Determine the (x, y) coordinate at the center of the cell enclosing the given text.  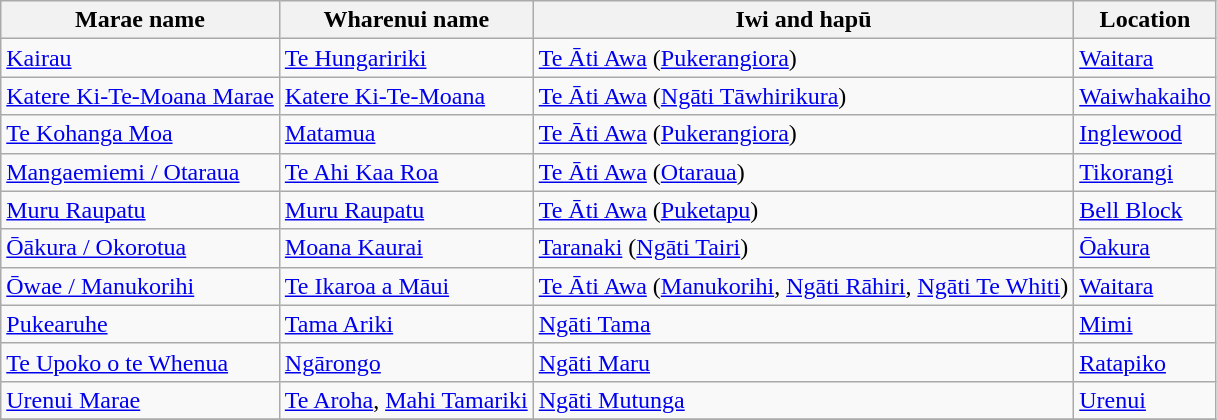
Ngārongo (406, 362)
Wharenui name (406, 20)
Moana Kaurai (406, 248)
Ngāti Mutunga (804, 400)
Location (1145, 20)
Te Āti Awa (Ngāti Tāwhirikura) (804, 96)
Ōakura (1145, 248)
Ratapiko (1145, 362)
Urenui (1145, 400)
Pukearuhe (140, 324)
Marae name (140, 20)
Te Āti Awa (Otaraua) (804, 172)
Urenui Marae (140, 400)
Ōākura / Okorotua (140, 248)
Te Hungaririki (406, 58)
Iwi and hapū (804, 20)
Te Kohanga Moa (140, 134)
Katere Ki-Te-Moana Marae (140, 96)
Ōwae / Manukorihi (140, 286)
Tama Ariki (406, 324)
Te Āti Awa (Manukorihi, Ngāti Rāhiri, Ngāti Te Whiti) (804, 286)
Te Upoko o te Whenua (140, 362)
Mimi (1145, 324)
Kairau (140, 58)
Te Ahi Kaa Roa (406, 172)
Waiwhakaiho (1145, 96)
Inglewood (1145, 134)
Katere Ki-Te-Moana (406, 96)
Bell Block (1145, 210)
Te Āti Awa (Puketapu) (804, 210)
Te Aroha, Mahi Tamariki (406, 400)
Mangaemiemi / Otaraua (140, 172)
Tikorangi (1145, 172)
Te Ikaroa a Māui (406, 286)
Matamua (406, 134)
Ngāti Maru (804, 362)
Ngāti Tama (804, 324)
Taranaki (Ngāti Tairi) (804, 248)
